Locate the cell with the specified text and output its (x, y) center coordinate. 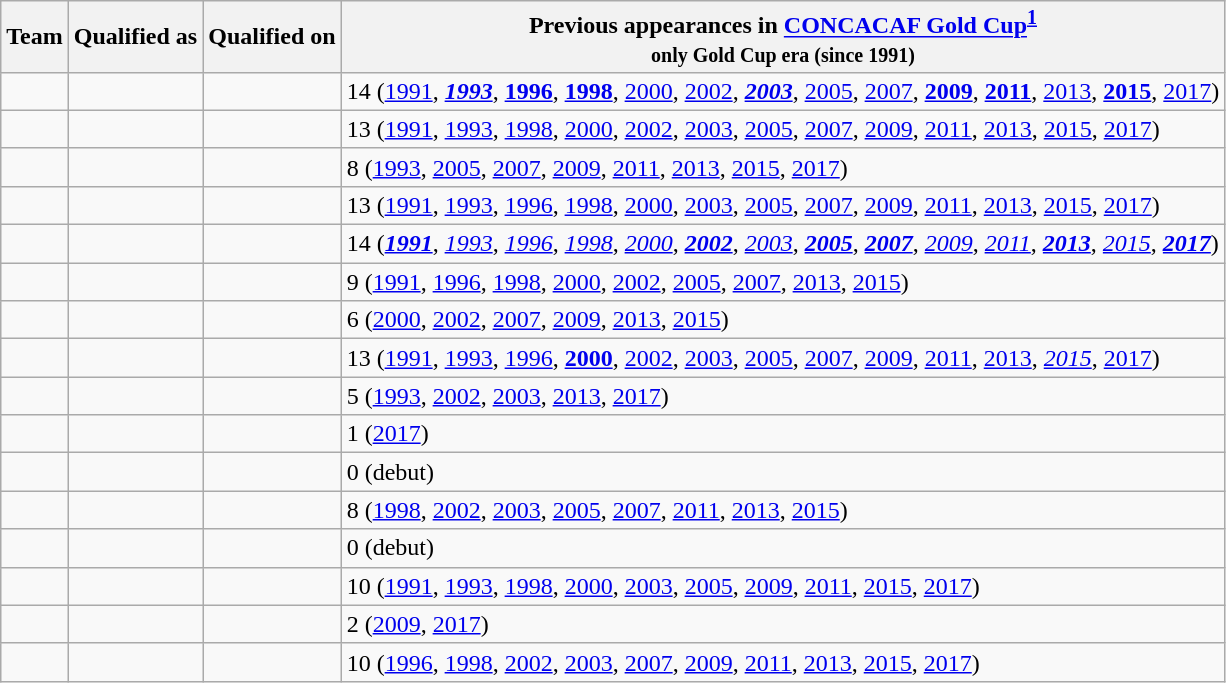
10 (1996, 1998, 2002, 2003, 2007, 2009, 2011, 2013, 2015, 2017) (783, 662)
Previous appearances in CONCACAF Gold Cup1only Gold Cup era (since 1991) (783, 37)
5 (1993, 2002, 2003, 2013, 2017) (783, 396)
13 (1991, 1993, 1996, 1998, 2000, 2003, 2005, 2007, 2009, 2011, 2013, 2015, 2017) (783, 205)
10 (1991, 1993, 1998, 2000, 2003, 2005, 2009, 2011, 2015, 2017) (783, 586)
1 (2017) (783, 434)
13 (1991, 1993, 1996, 2000, 2002, 2003, 2005, 2007, 2009, 2011, 2013, 2015, 2017) (783, 358)
2 (2009, 2017) (783, 624)
13 (1991, 1993, 1998, 2000, 2002, 2003, 2005, 2007, 2009, 2011, 2013, 2015, 2017) (783, 129)
8 (1993, 2005, 2007, 2009, 2011, 2013, 2015, 2017) (783, 167)
Qualified on (272, 37)
Team (35, 37)
Qualified as (135, 37)
9 (1991, 1996, 1998, 2000, 2002, 2005, 2007, 2013, 2015) (783, 282)
6 (2000, 2002, 2007, 2009, 2013, 2015) (783, 320)
8 (1998, 2002, 2003, 2005, 2007, 2011, 2013, 2015) (783, 510)
